Capture the cell that displays the provided text and extract its (X, Y) central coordinate. 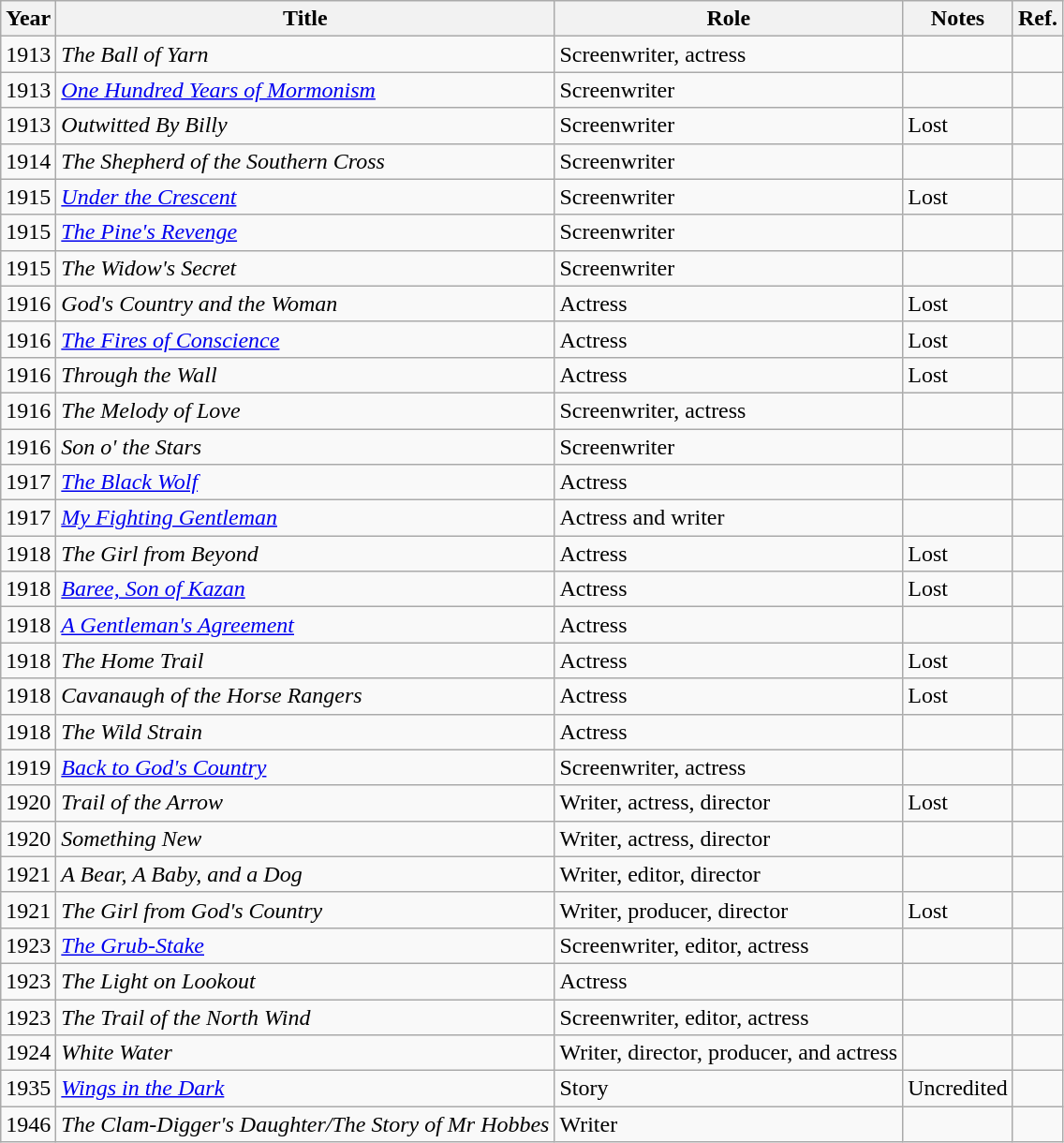
Through the Wall (305, 375)
Back to God's Country (305, 767)
The Wild Strain (305, 732)
The Girl from Beyond (305, 554)
The Clam-Digger's Daughter/The Story of Mr Hobbes (305, 1124)
Something New (305, 839)
Ref. (1038, 19)
Actress and writer (729, 518)
God's Country and the Woman (305, 304)
One Hundred Years of Mormonism (305, 90)
Title (305, 19)
A Gentleman's Agreement (305, 625)
Role (729, 19)
1919 (28, 767)
Writer, director, producer, and actress (729, 1053)
The Fires of Conscience (305, 339)
The Girl from God's Country (305, 910)
Under the Crescent (305, 197)
1946 (28, 1124)
Trail of the Arrow (305, 803)
White Water (305, 1053)
Uncredited (958, 1089)
Writer, producer, director (729, 910)
The Grub-Stake (305, 945)
Writer, editor, director (729, 874)
1924 (28, 1053)
My Fighting Gentleman (305, 518)
Story (729, 1089)
Writer (729, 1124)
The Black Wolf (305, 482)
The Pine's Revenge (305, 232)
Cavanaugh of the Horse Rangers (305, 696)
Son o' the Stars (305, 447)
The Ball of Yarn (305, 54)
Wings in the Dark (305, 1089)
The Shepherd of the Southern Cross (305, 161)
1935 (28, 1089)
1914 (28, 161)
The Widow's Secret (305, 268)
Outwitted By Billy (305, 126)
The Trail of the North Wind (305, 1017)
Year (28, 19)
The Light on Lookout (305, 981)
Notes (958, 19)
Baree, Son of Kazan (305, 589)
A Bear, A Baby, and a Dog (305, 874)
The Home Trail (305, 661)
The Melody of Love (305, 410)
